Capture the cell that displays the provided text and extract its [X, Y] central coordinate. 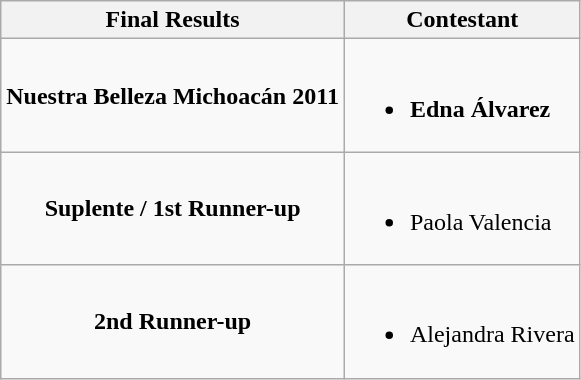
Alejandra Rivera [462, 322]
Paola Valencia [462, 208]
Final Results [173, 20]
2nd Runner-up [173, 322]
Nuestra Belleza Michoacán 2011 [173, 96]
Edna Álvarez [462, 96]
Suplente / 1st Runner-up [173, 208]
Contestant [462, 20]
